For the text-containing cell, return its midpoint in (x, y) coordinate format. 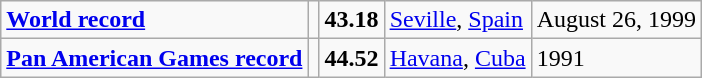
1991 (616, 58)
Havana, Cuba (458, 58)
Pan American Games record (154, 58)
World record (154, 20)
Seville, Spain (458, 20)
August 26, 1999 (616, 20)
44.52 (352, 58)
43.18 (352, 20)
